Scan for the cell matching the given text and deliver its [X, Y] coordinate at center. 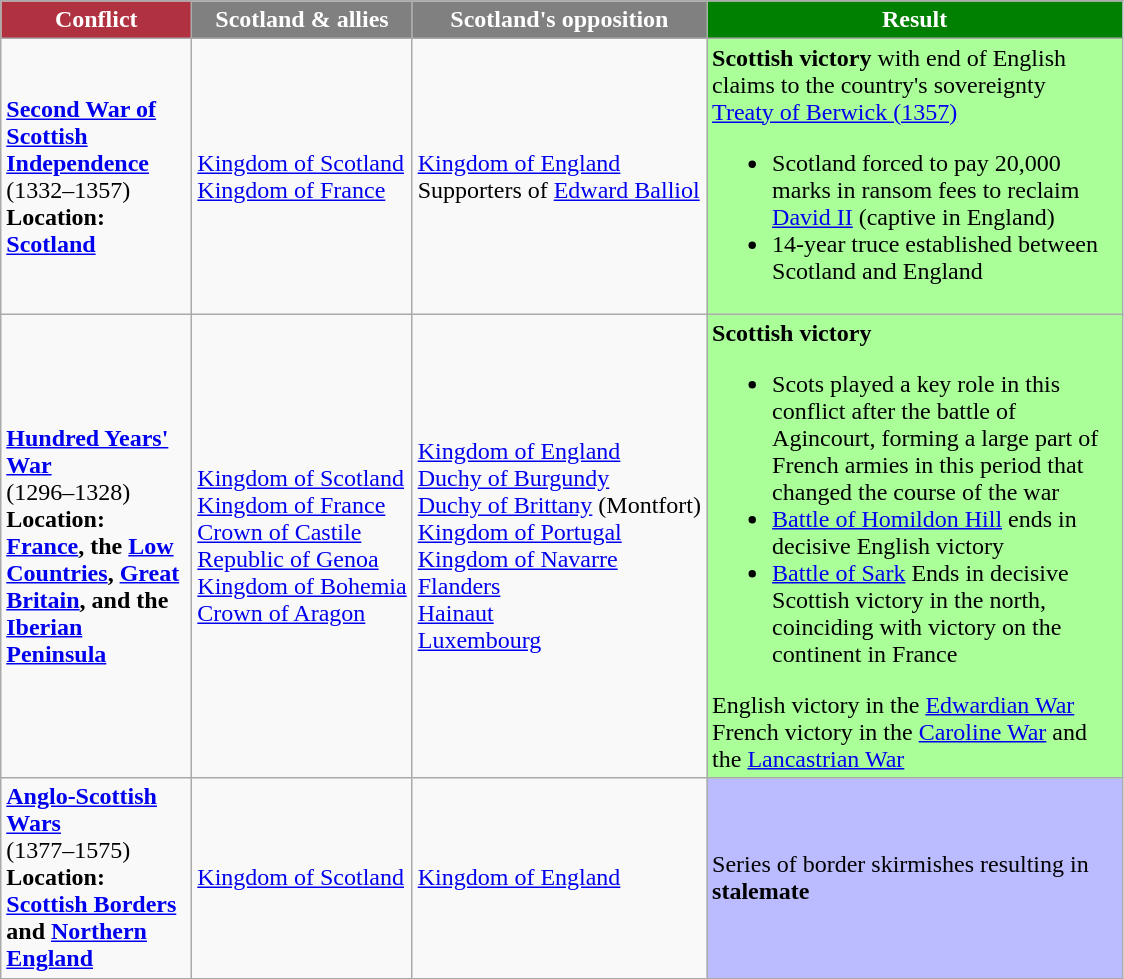
Kingdom of England [559, 878]
Kingdom of Scotland [302, 878]
Scotland & allies [302, 20]
Hundred Years' War(1296–1328)Location: France, the Low Countries, Great Britain, and the Iberian Peninsula [96, 546]
Kingdom of England Supporters of Edward Balliol [559, 176]
Series of border skirmishes resulting in stalemate [915, 878]
Result [915, 20]
Scotland's opposition [559, 20]
Conflict [96, 20]
Anglo-Scottish Wars(1377–1575)Location: Scottish Borders and Northern England [96, 878]
Kingdom of Scotland Kingdom of France Crown of Castile Republic of Genoa Kingdom of Bohemia Crown of Aragon [302, 546]
Second War of Scottish Independence(1332–1357)Location: Scotland [96, 176]
Kingdom of England Duchy of Burgundy Duchy of Brittany (Montfort) Kingdom of Portugal Kingdom of Navarre Flanders HainautLuxembourg [559, 546]
Kingdom of Scotland Kingdom of France [302, 176]
